From the cell containing the given text, extract its center point as [X, Y] coordinate. 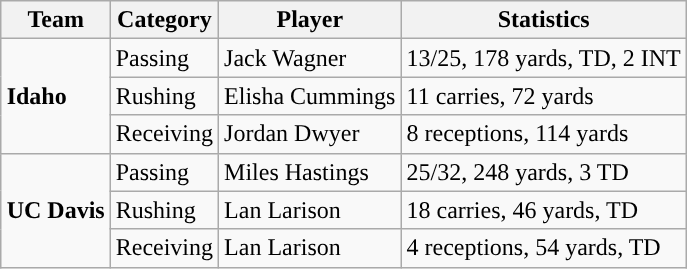
13/25, 178 yards, TD, 2 INT [544, 58]
Miles Hastings [310, 172]
Jack Wagner [310, 58]
8 receptions, 114 yards [544, 134]
11 carries, 72 yards [544, 96]
4 receptions, 54 yards, TD [544, 248]
Statistics [544, 20]
Team [56, 20]
Idaho [56, 96]
18 carries, 46 yards, TD [544, 210]
UC Davis [56, 210]
Player [310, 20]
Elisha Cummings [310, 96]
25/32, 248 yards, 3 TD [544, 172]
Category [164, 20]
Jordan Dwyer [310, 134]
